Capture the cell that displays the provided text and extract its (X, Y) central coordinate. 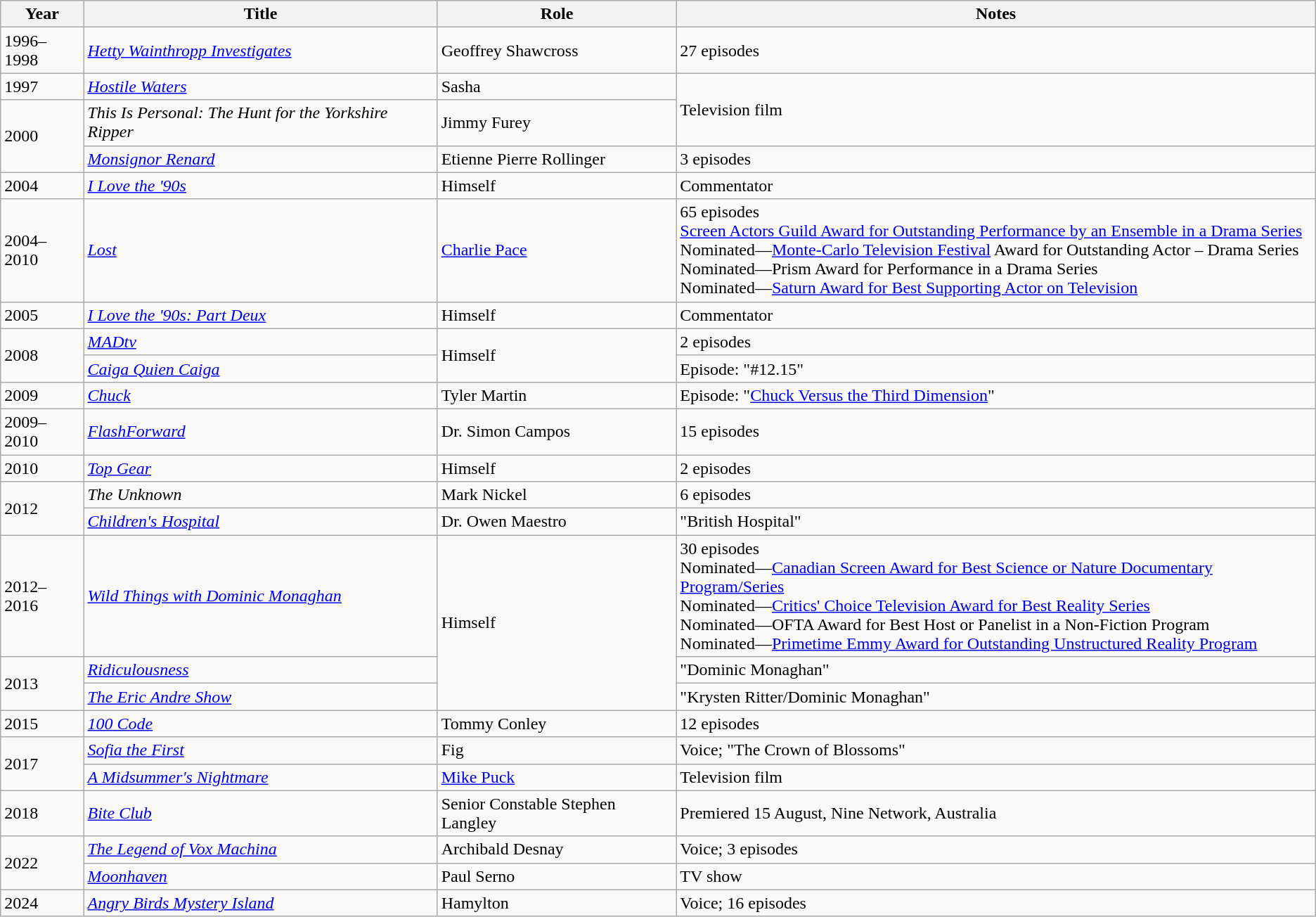
"Krysten Ritter/Dominic Monaghan" (995, 697)
2015 (42, 724)
Top Gear (260, 468)
Voice; 16 episodes (995, 903)
6 episodes (995, 495)
Hamylton (557, 903)
A Midsummer's Nightmare (260, 777)
Angry Birds Mystery Island (260, 903)
2012 (42, 508)
2024 (42, 903)
Mike Puck (557, 777)
Title (260, 14)
This Is Personal: The Hunt for the Yorkshire Ripper (260, 122)
27 episodes (995, 51)
Lost (260, 250)
2013 (42, 684)
Monsignor Renard (260, 159)
MADtv (260, 342)
Role (557, 14)
2008 (42, 355)
TV show (995, 876)
Tommy Conley (557, 724)
Hostile Waters (260, 86)
Tyler Martin (557, 395)
Chuck (260, 395)
"British Hospital" (995, 522)
Senior Constable Stephen Langley (557, 813)
Sofia the First (260, 750)
Children's Hospital (260, 522)
3 episodes (995, 159)
Ridiculousness (260, 670)
12 episodes (995, 724)
2017 (42, 764)
Caiga Quien Caiga (260, 368)
The Legend of Vox Machina (260, 849)
2018 (42, 813)
100 Code (260, 724)
Etienne Pierre Rollinger (557, 159)
The Unknown (260, 495)
Notes (995, 14)
Dr. Simon Campos (557, 432)
Charlie Pace (557, 250)
FlashForward (260, 432)
Mark Nickel (557, 495)
2022 (42, 863)
Premiered 15 August, Nine Network, Australia (995, 813)
Voice; "The Crown of Blossoms" (995, 750)
2009–2010 (42, 432)
2000 (42, 136)
Fig (557, 750)
The Eric Andre Show (260, 697)
2004–2010 (42, 250)
Voice; 3 episodes (995, 849)
1996–1998 (42, 51)
Hetty Wainthropp Investigates (260, 51)
Paul Serno (557, 876)
Sasha (557, 86)
1997 (42, 86)
Episode: "Chuck Versus the Third Dimension" (995, 395)
I Love the '90s: Part Deux (260, 315)
2004 (42, 186)
2012–2016 (42, 596)
2010 (42, 468)
Dr. Owen Maestro (557, 522)
Moonhaven (260, 876)
2005 (42, 315)
Jimmy Furey (557, 122)
Episode: "#12.15" (995, 368)
Year (42, 14)
Bite Club (260, 813)
"Dominic Monaghan" (995, 670)
Wild Things with Dominic Monaghan (260, 596)
2009 (42, 395)
15 episodes (995, 432)
Archibald Desnay (557, 849)
I Love the '90s (260, 186)
Geoffrey Shawcross (557, 51)
